Detect which cell encompasses the target text, then output its [X, Y] center coordinate. 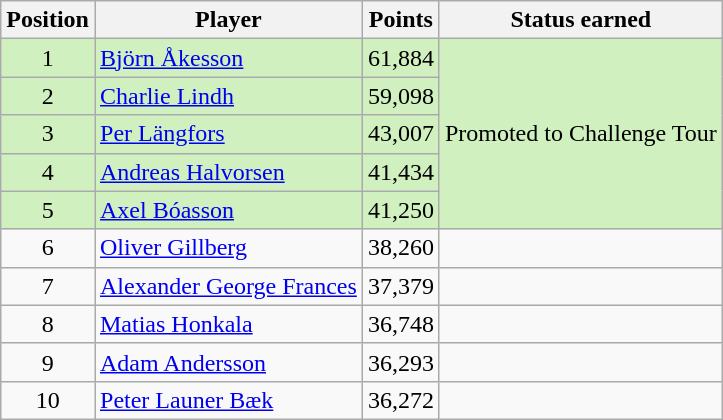
Matias Honkala [228, 324]
37,379 [400, 286]
6 [48, 248]
3 [48, 134]
Alexander George Frances [228, 286]
4 [48, 172]
36,293 [400, 362]
Adam Andersson [228, 362]
Player [228, 20]
7 [48, 286]
10 [48, 400]
5 [48, 210]
Status earned [580, 20]
Andreas Halvorsen [228, 172]
38,260 [400, 248]
59,098 [400, 96]
Position [48, 20]
36,272 [400, 400]
9 [48, 362]
Axel Bóasson [228, 210]
41,434 [400, 172]
43,007 [400, 134]
Peter Launer Bæk [228, 400]
8 [48, 324]
1 [48, 58]
Points [400, 20]
2 [48, 96]
61,884 [400, 58]
Björn Åkesson [228, 58]
41,250 [400, 210]
Per Längfors [228, 134]
36,748 [400, 324]
Oliver Gillberg [228, 248]
Promoted to Challenge Tour [580, 134]
Charlie Lindh [228, 96]
